Extract the [x, y] coordinate from the center of the cell holding the provided text.  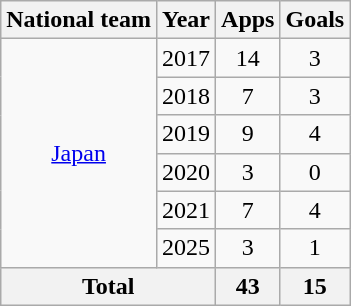
2019 [186, 134]
2017 [186, 58]
15 [315, 286]
2020 [186, 172]
Goals [315, 20]
Japan [79, 153]
Total [108, 286]
0 [315, 172]
9 [248, 134]
National team [79, 20]
2018 [186, 96]
2021 [186, 210]
2025 [186, 248]
Year [186, 20]
14 [248, 58]
43 [248, 286]
1 [315, 248]
Apps [248, 20]
